Capture the cell that displays the provided text and extract its (X, Y) central coordinate. 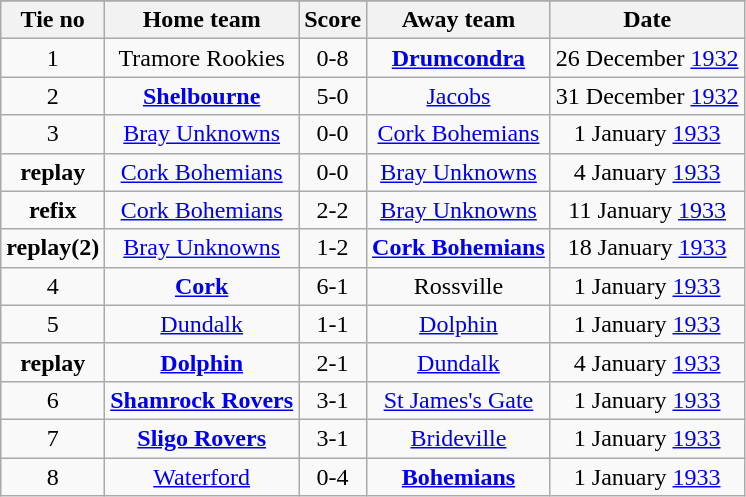
1 (53, 58)
8 (53, 477)
Date (647, 20)
Waterford (202, 477)
5-0 (333, 96)
31 December 1932 (647, 96)
0-4 (333, 477)
2-1 (333, 362)
0-8 (333, 58)
Cork (202, 286)
St James's Gate (459, 400)
1-1 (333, 324)
Sligo Rovers (202, 438)
Score (333, 20)
Shamrock Rovers (202, 400)
Tramore Rookies (202, 58)
1-2 (333, 248)
2 (53, 96)
5 (53, 324)
refix (53, 210)
Bohemians (459, 477)
6 (53, 400)
Drumcondra (459, 58)
11 January 1933 (647, 210)
Home team (202, 20)
26 December 1932 (647, 58)
18 January 1933 (647, 248)
4 (53, 286)
replay(2) (53, 248)
Shelbourne (202, 96)
Brideville (459, 438)
6-1 (333, 286)
2-2 (333, 210)
3 (53, 134)
Tie no (53, 20)
Jacobs (459, 96)
Away team (459, 20)
7 (53, 438)
Rossville (459, 286)
